Pinpoint the cell where the given text exists, returning its (X, Y) midpoint coordinate. 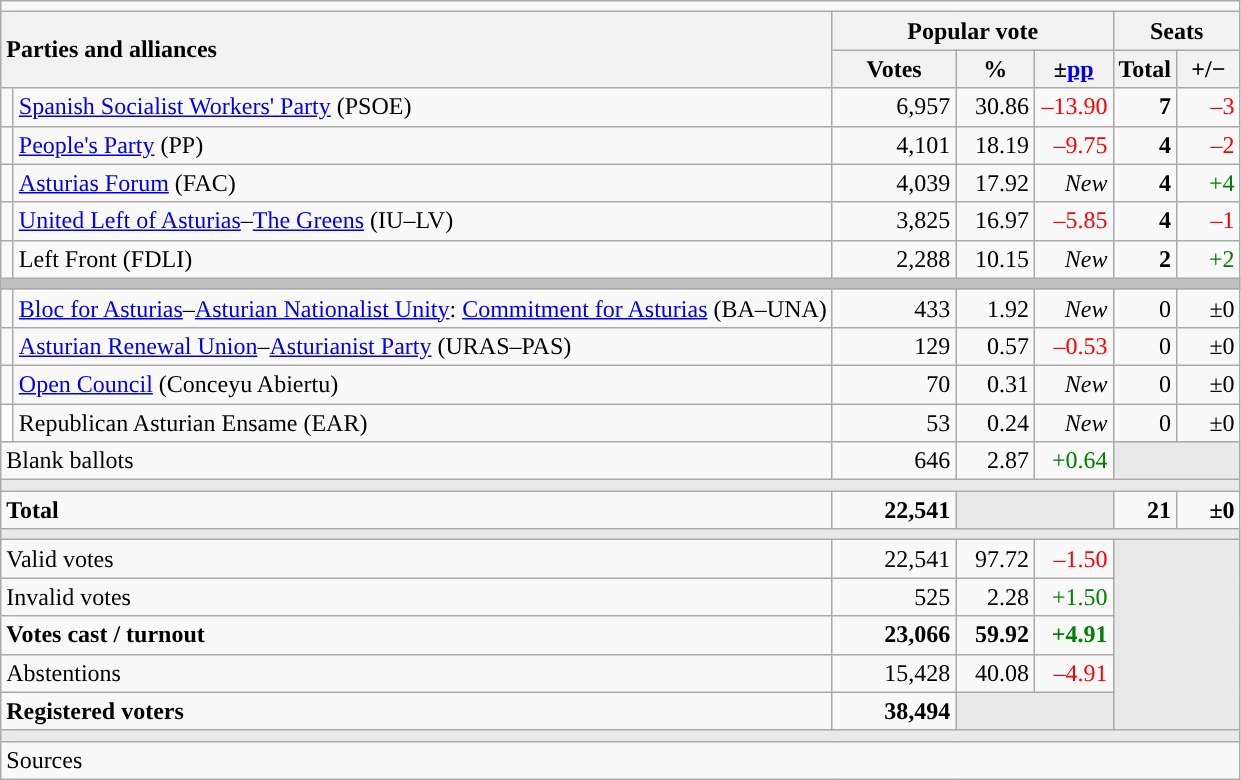
18.19 (996, 145)
–1 (1209, 221)
15,428 (894, 673)
+2 (1209, 259)
+0.64 (1074, 461)
United Left of Asturias–The Greens (IU–LV) (422, 221)
2.87 (996, 461)
+1.50 (1074, 597)
59.92 (996, 635)
0.57 (996, 346)
–3 (1209, 107)
6,957 (894, 107)
–2 (1209, 145)
Republican Asturian Ensame (EAR) (422, 423)
+4.91 (1074, 635)
53 (894, 423)
Left Front (FDLI) (422, 259)
Valid votes (417, 559)
+/− (1209, 69)
–9.75 (1074, 145)
Invalid votes (417, 597)
Parties and alliances (417, 50)
30.86 (996, 107)
21 (1145, 510)
1.92 (996, 308)
Sources (620, 760)
Abstentions (417, 673)
7 (1145, 107)
3,825 (894, 221)
40.08 (996, 673)
% (996, 69)
646 (894, 461)
38,494 (894, 711)
17.92 (996, 183)
Votes (894, 69)
16.97 (996, 221)
10.15 (996, 259)
129 (894, 346)
Asturias Forum (FAC) (422, 183)
–13.90 (1074, 107)
Bloc for Asturias–Asturian Nationalist Unity: Commitment for Asturias (BA–UNA) (422, 308)
0.24 (996, 423)
–4.91 (1074, 673)
Asturian Renewal Union–Asturianist Party (URAS–PAS) (422, 346)
Popular vote (972, 31)
4,039 (894, 183)
–5.85 (1074, 221)
±pp (1074, 69)
4,101 (894, 145)
–1.50 (1074, 559)
23,066 (894, 635)
525 (894, 597)
+4 (1209, 183)
Blank ballots (417, 461)
Registered voters (417, 711)
2.28 (996, 597)
Open Council (Conceyu Abiertu) (422, 384)
0.31 (996, 384)
Seats (1176, 31)
70 (894, 384)
97.72 (996, 559)
Spanish Socialist Workers' Party (PSOE) (422, 107)
–0.53 (1074, 346)
People's Party (PP) (422, 145)
433 (894, 308)
Votes cast / turnout (417, 635)
2,288 (894, 259)
2 (1145, 259)
